Search for the cell housing the specified text and yield its (x, y) center coordinate. 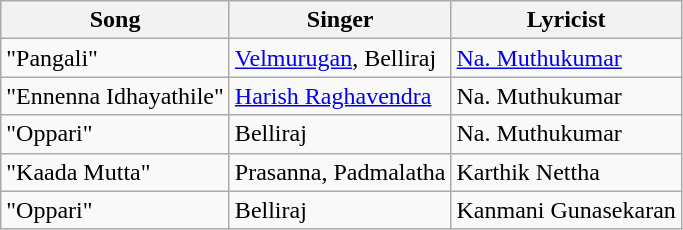
Kanmani Gunasekaran (566, 210)
Song (116, 20)
Singer (340, 20)
Lyricist (566, 20)
"Kaada Mutta" (116, 172)
"Ennenna Idhayathile" (116, 96)
Karthik Nettha (566, 172)
Prasanna, Padmalatha (340, 172)
Velmurugan, Belliraj (340, 58)
Harish Raghavendra (340, 96)
"Pangali" (116, 58)
